For the text-containing cell, return its midpoint in (X, Y) coordinate format. 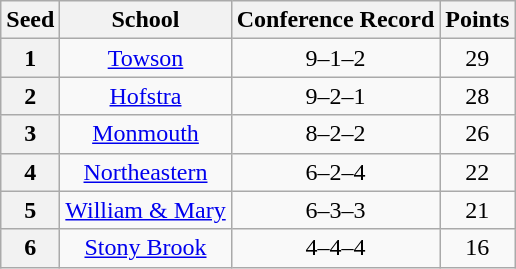
9–1–2 (336, 58)
8–2–2 (336, 134)
2 (30, 96)
1 (30, 58)
Towson (146, 58)
26 (478, 134)
28 (478, 96)
9–2–1 (336, 96)
6 (30, 248)
Seed (30, 20)
22 (478, 172)
Northeastern (146, 172)
William & Mary (146, 210)
6–2–4 (336, 172)
6–3–3 (336, 210)
16 (478, 248)
School (146, 20)
5 (30, 210)
Points (478, 20)
29 (478, 58)
Stony Brook (146, 248)
Monmouth (146, 134)
Conference Record (336, 20)
21 (478, 210)
Hofstra (146, 96)
3 (30, 134)
4–4–4 (336, 248)
4 (30, 172)
